Detect which cell encompasses the target text, then output its [X, Y] center coordinate. 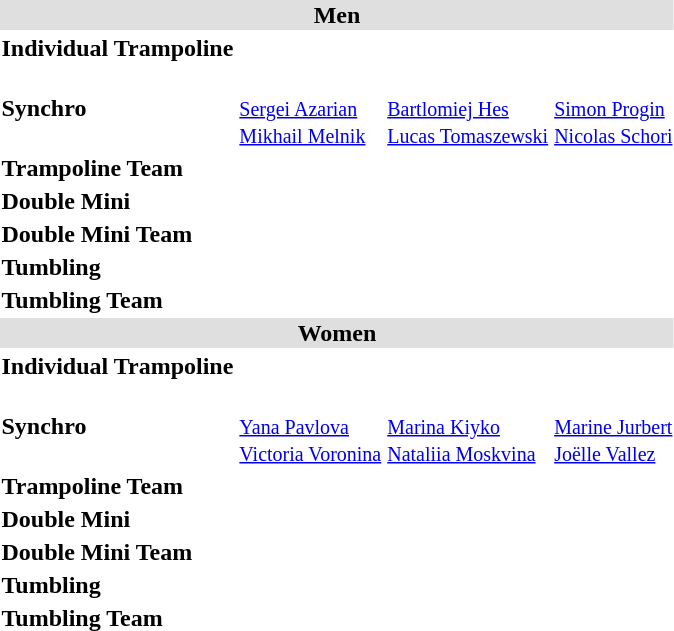
Men [337, 15]
Yana PavlovaVictoria Voronina [310, 426]
Women [337, 333]
Marine JurbertJoëlle Vallez [614, 426]
Marina KiykoNataliia Moskvina [468, 426]
Tumbling Team [118, 300]
Bartlomiej HesLucas Tomaszewski [468, 108]
Sergei AzarianMikhail Melnik [310, 108]
Simon ProginNicolas Schori [614, 108]
